Capture the cell that displays the provided text and extract its [X, Y] central coordinate. 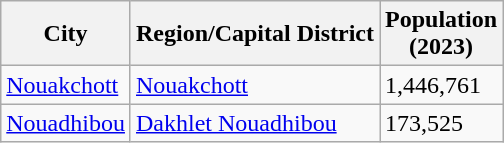
Nouadhibou [66, 123]
Population(2023) [442, 34]
Region/Capital District [254, 34]
Dakhlet Nouadhibou [254, 123]
173,525 [442, 123]
City [66, 34]
1,446,761 [442, 85]
